Identify which cell holds the provided text, then report its [x, y] central coordinate. 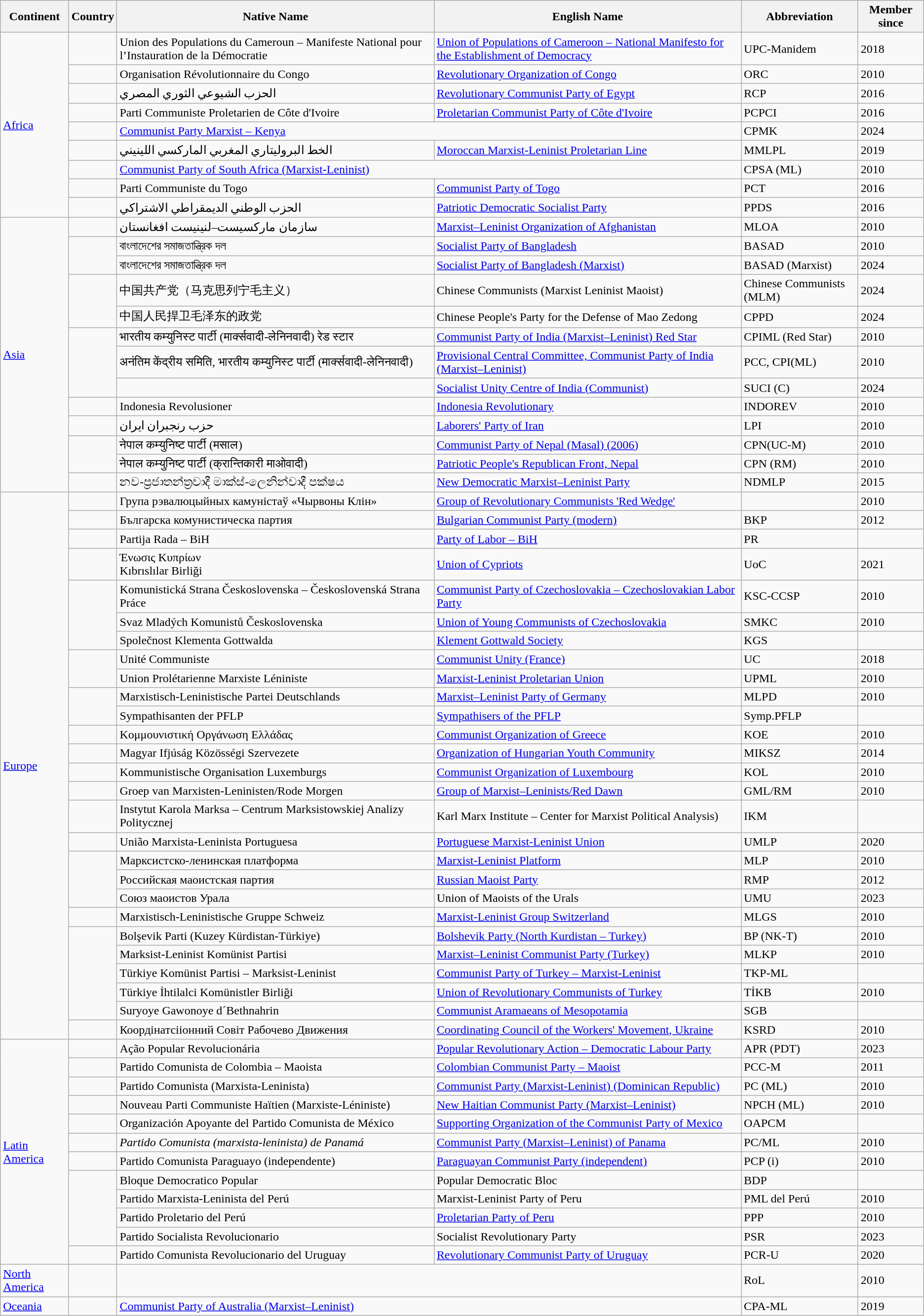
Communist Party of Czechoslovakia – Czechoslovakian Labor Party [587, 596]
Коордінатсііонний Совіт Рабочево Движения [275, 1030]
भारतीय कम्युनिस्ट पार्टी (मार्क्सवादी-लेनिनवादी) रेड स्टार [275, 337]
PPDS [800, 207]
Marxist–Leninist Communist Party (Turkey) [587, 955]
Organisation Révolutionnaire du Congo [275, 74]
Partido Comunista Paraguayo (independente) [275, 1161]
BDP [800, 1180]
Marxist-Leninist Platform [587, 860]
Colombian Communist Party – Maoist [587, 1067]
2014 [890, 753]
ORC [800, 74]
Union of Cypriots [587, 564]
Unité Communiste [275, 659]
Communist Party (Marxist-Leninist) (Dominican Republic) [587, 1086]
Ação Popular Revolucionária [275, 1048]
Partido Comunista de Colombia – Maoista [275, 1067]
Nouveau Parti Communiste Haïtien (Marxiste-Léniniste) [275, 1105]
Revolutionary Communist Party of Egypt [587, 93]
IKM [800, 816]
Socialist Party of Bangladesh (Marxist) [587, 265]
Partido Proletario del Perú [275, 1217]
New Democratic Marxist–Leninist Party [587, 482]
UC [800, 659]
Paraguayan Communist Party (independent) [587, 1161]
MLOA [800, 227]
Group of Revolutionary Communists 'Red Wedge' [587, 501]
PCPCI [800, 112]
Marxist-Leninist Proletarian Union [587, 678]
Asia [35, 354]
Marxistisch-Leninistische Partei Deutschlands [275, 697]
Bloque Democratico Popular [275, 1180]
Türkiye Komünist Partisi – Marksist-Leninist [275, 973]
Union des Populations du Cameroun – Manifeste National pour l’Instauration de la Démocratie [275, 48]
Africa [35, 125]
CPN (RM) [800, 464]
KOL [800, 772]
Communist Party of India (Marxist–Leninist) Red Star [587, 337]
Bulgarian Communist Party (modern) [587, 520]
Proletarian Communist Party of Côte d'Ivoire [587, 112]
Communist Aramaeans of Mesopotamia [587, 1011]
Partido Comunista (marxista-leninista) de Panamá [275, 1142]
Marxist-Leninist Group Switzerland [587, 917]
Suryoye Gawonoye d´Bethnahrin [275, 1011]
Sympathisanten der PFLP [275, 716]
UMLP [800, 842]
KSC-CCSP [800, 596]
Patriotic Democratic Socialist Party [587, 207]
Российская маоистская партия [275, 879]
OAPCM [800, 1123]
MMLPL [800, 151]
නව-ප්‍රජාතන්ත්‍රවාදී මාක්ස්-ලෙනින්වාදී පක්ෂය [275, 482]
الخط البروليتاري المغربي الماركسي اللينيني [275, 151]
Communist Unity (France) [587, 659]
سازمان مارکسیست–لنینیست افغانستان [275, 227]
Kommunistische Organisation Luxemburgs [275, 772]
Party of Labor – BiH [587, 539]
Proletarian Party of Peru [587, 1217]
CPN(UC-M) [800, 445]
KGS [800, 641]
Communist Organization of Greece [587, 735]
Marxist–Leninist Party of Germany [587, 697]
SMKC [800, 621]
Communist Organization of Luxembourg [587, 772]
حزب رنجبران ایران [275, 426]
Společnost Klementa Gottwalda [275, 641]
English Name [587, 17]
Moroccan Marxist-Leninist Proletarian Line [587, 151]
MLKP [800, 955]
INDOREV [800, 406]
الحزب الشيوعي الثوري المصري [275, 93]
MIKSZ [800, 753]
RMP [800, 879]
PCC-M [800, 1067]
CPIML (Red Star) [800, 337]
Patriotic People's Republican Front, Nepal [587, 464]
CPPD [800, 317]
TİKB [800, 992]
SGB [800, 1011]
Indonesia Revolutionary [587, 406]
Popular Democratic Bloc [587, 1180]
Karl Marx Institute – Center for Marxist Political Analysis) [587, 816]
PCR-U [800, 1255]
Continent [35, 17]
Partija Rada – BiH [275, 539]
PCP (i) [800, 1161]
Europe [35, 765]
Organización Apoyante del Partido Comunista de México [275, 1123]
नेपाल कम्युनिष्ट पार्टी (क्रान्तिकारी माओवादी) [275, 464]
Parti Communiste du Togo [275, 188]
Socialist Party of Bangladesh [587, 246]
North America [35, 1280]
Union of Revolutionary Communists of Turkey [587, 992]
UPC-Manidem [800, 48]
CPMK [800, 131]
Union Prolétarienne Marxiste Léniniste [275, 678]
Socialist Revolutionary Party [587, 1237]
CPSA (ML) [800, 169]
الحزب الوطني الديمقراطي الاشتراكي [275, 207]
BASAD (Marxist) [800, 265]
Българска комунистическа партия [275, 520]
PR [800, 539]
Parti Communiste Proletarien de Côte d'Ivoire [275, 112]
BKP [800, 520]
MLGS [800, 917]
Türkiye İhtilalci Komünistler Birliği [275, 992]
New Haitian Communist Party (Marxist–Leninist) [587, 1105]
Russian Maoist Party [587, 879]
Marxist-Leninist Party of Peru [587, 1199]
Komunistická Strana Československa – Československá Strana Práce [275, 596]
Союз маоистов Урала [275, 898]
RoL [800, 1280]
BASAD [800, 246]
LPI [800, 426]
KOE [800, 735]
Provisional Central Committee, Communist Party of India (Marxist–Leninist) [587, 362]
Latin America [35, 1152]
Communist Party of South Africa (Marxist-Leninist) [429, 169]
GML/RM [800, 791]
Bolşevik Parti (Kuzey Kürdistan-Türkiye) [275, 935]
Communist Party (Marxist–Leninist) of Panama [587, 1142]
BP (NK-T) [800, 935]
Country [93, 17]
UoC [800, 564]
TKP-ML [800, 973]
Laborers' Party of Iran [587, 426]
UPML [800, 678]
Coordinating Council of the Workers' Movement, Ukraine [587, 1030]
中国人民捍卫毛泽东的政党 [275, 317]
Union of Young Communists of Czechoslovakia [587, 621]
Revolutionary Organization of Congo [587, 74]
2015 [890, 482]
Native Name [275, 17]
Група рэвалюцыйных камуністаў «Чырвоны Клін» [275, 501]
Communist Party of Turkey – Marxist-Leninist [587, 973]
PC/ML [800, 1142]
Marxist–Leninist Organization of Afghanistan [587, 227]
Groep van Marxisten-Leninisten/Rode Morgen [275, 791]
NPCH (ML) [800, 1105]
Magyar Ifjúság Közösségi Szervezete [275, 753]
KSRD [800, 1030]
Revolutionary Communist Party of Uruguay [587, 1255]
PCC, CPI(ML) [800, 362]
MLPD [800, 697]
RCP [800, 93]
Socialist Unity Centre of India (Communist) [587, 387]
MLP [800, 860]
Organization of Hungarian Youth Community [587, 753]
Chinese Communists (MLM) [800, 290]
Marksist-Leninist Komünist Partisi [275, 955]
Group of Marxist–Leninists/Red Dawn [587, 791]
Partido Socialista Revolucionario [275, 1237]
Partido Comunista (Marxista-Leninista) [275, 1086]
NDMLP [800, 482]
PSR [800, 1237]
Marxistisch-Leninistische Gruppe Schweiz [275, 917]
Svaz Mladých Komunistů Československa [275, 621]
Member since [890, 17]
2011 [890, 1067]
Portuguese Marxist-Leninist Union [587, 842]
नेपाल कम्युनिष्ट पार्टी (मसाल) [275, 445]
Union of Populations of Cameroon – National Manifesto for the Establishment of Democracy [587, 48]
APR (PDT) [800, 1048]
Partido Comunista Revolucionario del Uruguay [275, 1255]
Марксистско-ленинская платформа [275, 860]
União Marxista-Leninista Portuguesa [275, 842]
PC (ML) [800, 1086]
Communist Party of Togo [587, 188]
अनंतिम केंद्रीय समिति, भारतीय कम्युनिस्ट पार्टी (मार्क्सवादी-लेनिनवादी) [275, 362]
Chinese People's Party for the Defense of Mao Zedong [587, 317]
Klement Gottwald Society [587, 641]
Supporting Organization of the Communist Party of Mexico [587, 1123]
PML del Perú [800, 1199]
Abbreviation [800, 17]
Bolshevik Party (North Kurdistan – Turkey) [587, 935]
Popular Revolutionary Action – Democratic Labour Party [587, 1048]
Indonesia Revolusioner [275, 406]
Oceania [35, 1306]
Partido Marxista-Leninista del Perú [275, 1199]
中国共产党（马克思列宁毛主义） [275, 290]
PCT [800, 188]
CPA-ML [800, 1306]
SUCI (C) [800, 387]
Ένωσις ΚυπρίωνKıbrıslılar Birliği [275, 564]
Κομμουνιστική Οργάνωση Ελλάδας [275, 735]
UMU [800, 898]
Sympathisers of the PFLP [587, 716]
Communist Party of Australia (Marxist–Leninist) [429, 1306]
2021 [890, 564]
Union of Maoists of the Urals [587, 898]
Chinese Communists (Marxist Leninist Maoist) [587, 290]
Instytut Karola Marksa – Centrum Marksistowskiej Analizy Politycznej [275, 816]
Symp.PFLP [800, 716]
PPP [800, 1217]
Communist Party of Nepal (Masal) (2006) [587, 445]
Communist Party Marxist – Kenya [429, 131]
